Capture the cell that displays the provided text and extract its (x, y) central coordinate. 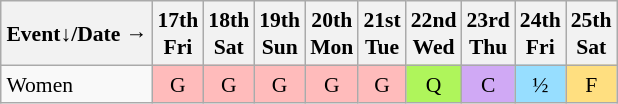
19thSun (280, 33)
17thFri (178, 33)
22ndWed (434, 33)
F (592, 84)
C (488, 84)
Q (434, 84)
Women (76, 84)
Event↓/Date → (76, 33)
½ (540, 84)
20thMon (332, 33)
24thFri (540, 33)
18thSat (228, 33)
23rdThu (488, 33)
25thSat (592, 33)
21stTue (382, 33)
